Detect which cell encompasses the target text, then output its (x, y) center coordinate. 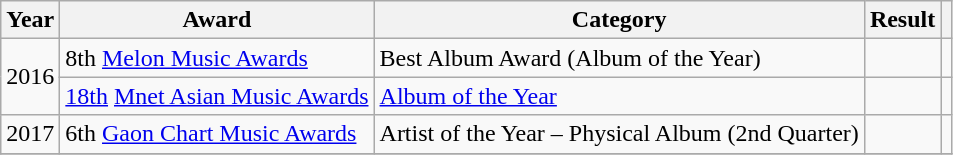
Award (217, 20)
Artist of the Year – Physical Album (2nd Quarter) (619, 134)
Best Album Award (Album of the Year) (619, 58)
Album of the Year (619, 96)
Year (30, 20)
Result (902, 20)
6th Gaon Chart Music Awards (217, 134)
18th Mnet Asian Music Awards (217, 96)
Category (619, 20)
2016 (30, 77)
8th Melon Music Awards (217, 58)
2017 (30, 134)
